From the cell containing the given text, extract its center point as (X, Y) coordinate. 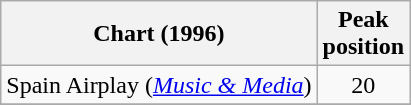
Spain Airplay (Music & Media) (159, 85)
Peakposition (363, 34)
20 (363, 85)
Chart (1996) (159, 34)
